Locate the cell with the specified text and output its (X, Y) center coordinate. 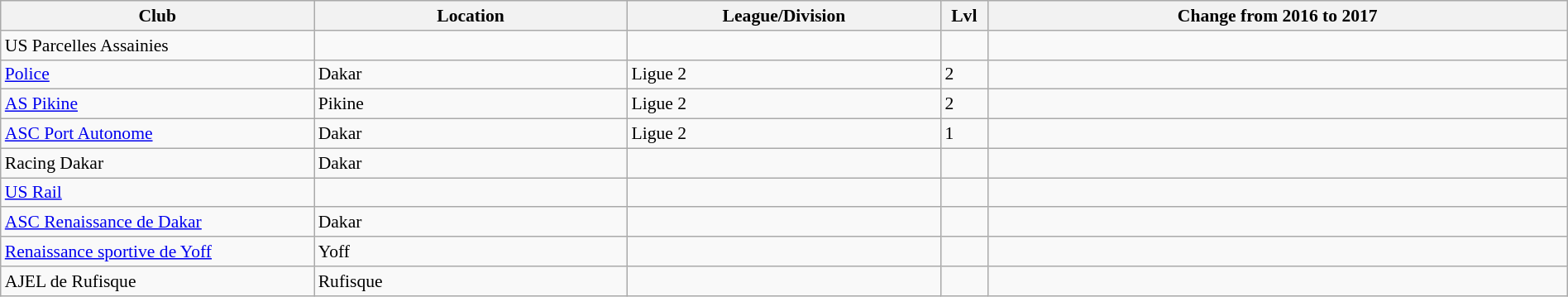
AJEL de Rufisque (157, 281)
AS Pikine (157, 104)
Location (471, 16)
ASC Renaissance de Dakar (157, 223)
ASC Port Autonome (157, 134)
Rufisque (471, 281)
Racing Dakar (157, 163)
League/Division (784, 16)
1 (964, 134)
Police (157, 74)
Change from 2016 to 2017 (1277, 16)
Renaissance sportive de Yoff (157, 251)
US Parcelles Assainies (157, 46)
Lvl (964, 16)
Club (157, 16)
Yoff (471, 251)
Pikine (471, 104)
US Rail (157, 193)
